Extract the (x, y) coordinate from the center of the cell holding the provided text.  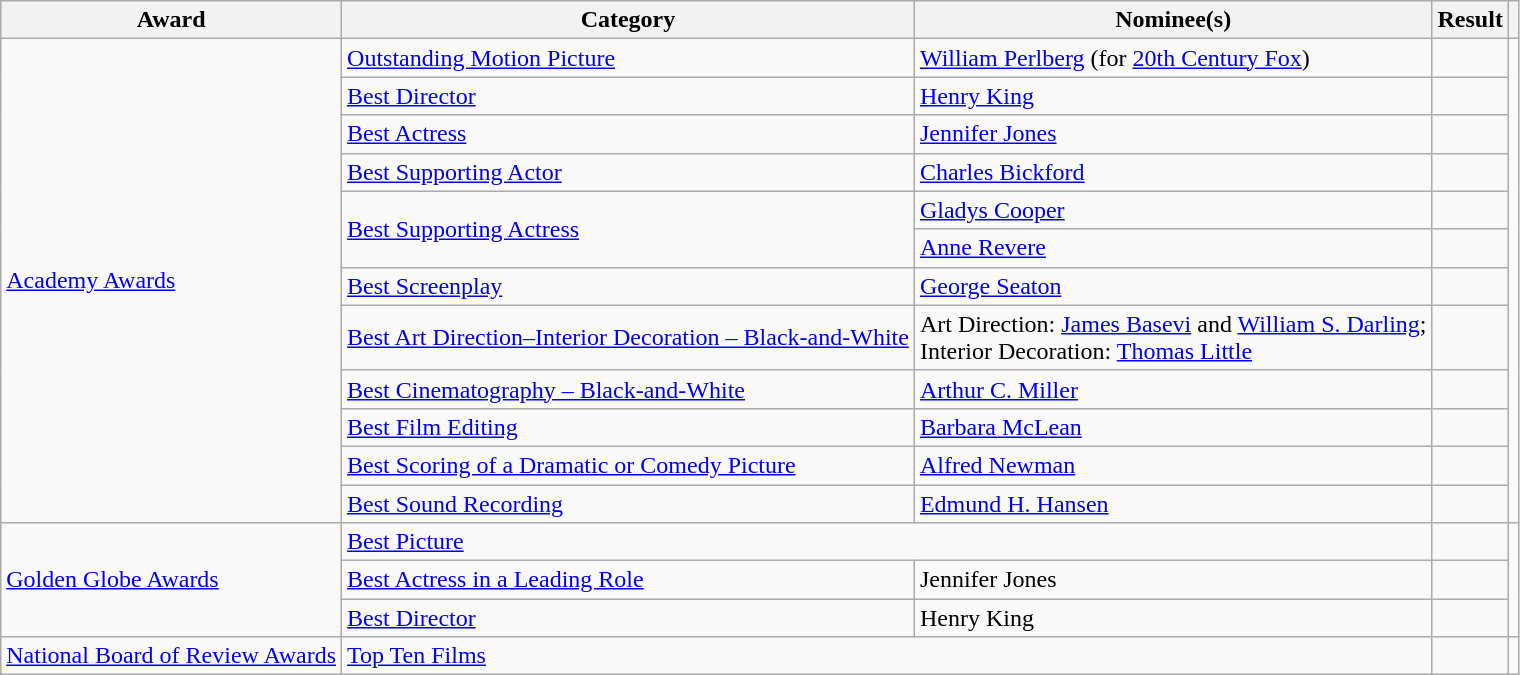
Golden Globe Awards (172, 580)
George Seaton (1173, 286)
Barbara McLean (1173, 427)
Best Sound Recording (628, 503)
Top Ten Films (887, 656)
Academy Awards (172, 281)
William Perlberg (for 20th Century Fox) (1173, 58)
Gladys Cooper (1173, 210)
Alfred Newman (1173, 465)
Outstanding Motion Picture (628, 58)
Result (1470, 20)
Best Supporting Actress (628, 229)
Best Actress (628, 134)
Best Picture (887, 542)
Category (628, 20)
Anne Revere (1173, 248)
Edmund H. Hansen (1173, 503)
Best Screenplay (628, 286)
Best Film Editing (628, 427)
Nominee(s) (1173, 20)
Charles Bickford (1173, 172)
Best Scoring of a Dramatic or Comedy Picture (628, 465)
Best Cinematography – Black-and-White (628, 389)
Arthur C. Miller (1173, 389)
Award (172, 20)
Art Direction: James Basevi and William S. Darling; Interior Decoration: Thomas Little (1173, 338)
Best Supporting Actor (628, 172)
Best Art Direction–Interior Decoration – Black-and-White (628, 338)
Best Actress in a Leading Role (628, 580)
National Board of Review Awards (172, 656)
